Pinpoint the cell where the given text exists, returning its [X, Y] midpoint coordinate. 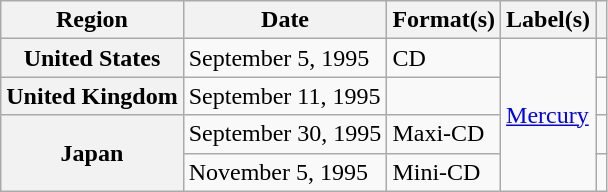
Japan [92, 153]
Mercury [548, 115]
September 30, 1995 [285, 134]
Date [285, 20]
November 5, 1995 [285, 172]
Region [92, 20]
September 11, 1995 [285, 96]
Format(s) [444, 20]
Label(s) [548, 20]
United States [92, 58]
CD [444, 58]
Maxi-CD [444, 134]
United Kingdom [92, 96]
September 5, 1995 [285, 58]
Mini-CD [444, 172]
